Search for the cell housing the specified text and yield its [X, Y] center coordinate. 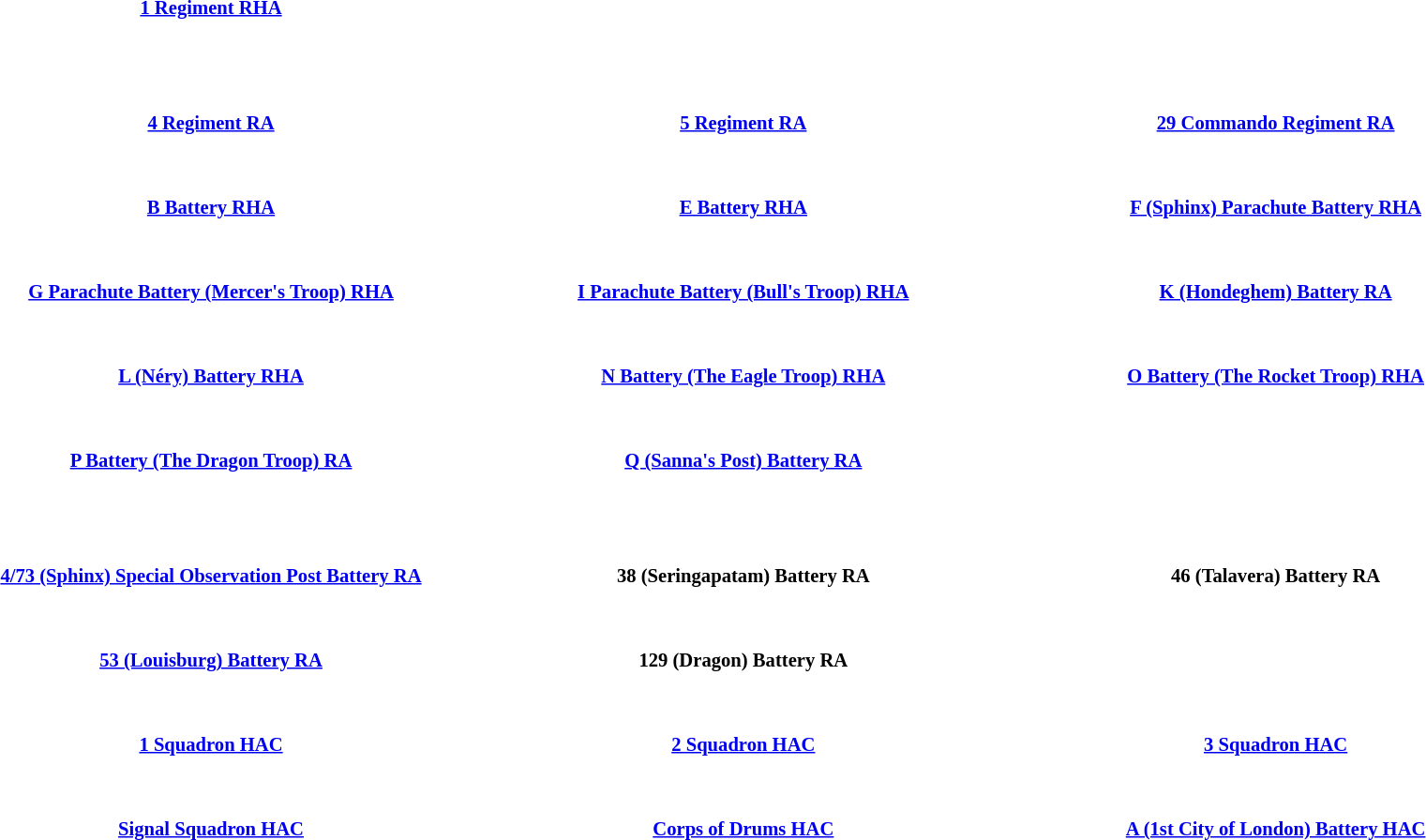
129 (Dragon) Battery RA [743, 660]
2 Squadron HAC [743, 744]
38 (Seringapatam) Battery RA [743, 576]
Q (Sanna's Post) Battery RA [743, 461]
E Battery RHA [743, 208]
N Battery (The Eagle Troop) RHA [743, 377]
I Parachute Battery (Bull's Troop) RHA [743, 292]
5 Regiment RA [743, 124]
